For the text-containing cell, return its midpoint in [x, y] coordinate format. 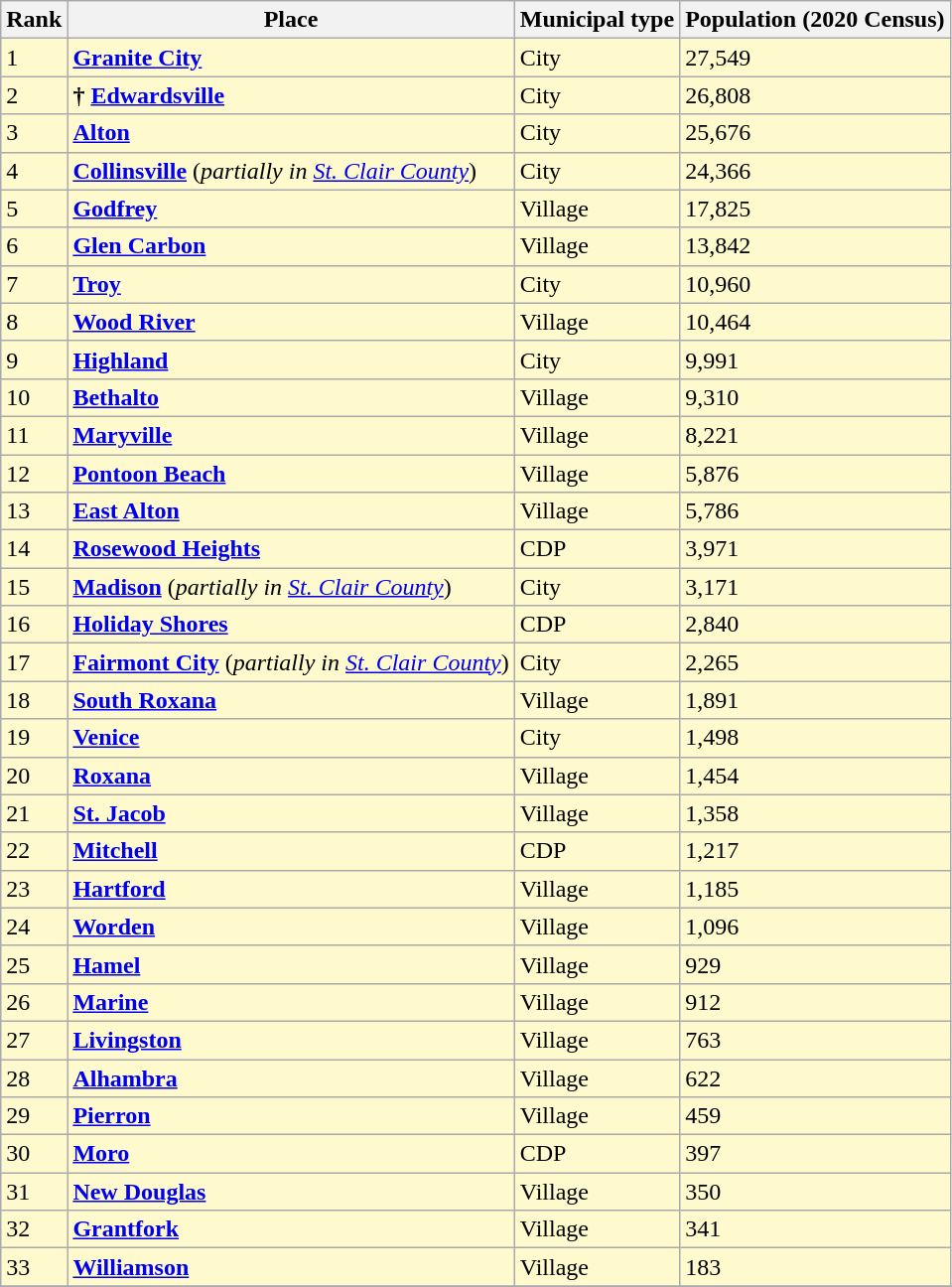
9,991 [815, 359]
Holiday Shores [291, 625]
22 [34, 851]
10,960 [815, 284]
459 [815, 1116]
31 [34, 1192]
622 [815, 1077]
2,840 [815, 625]
11 [34, 435]
5,786 [815, 511]
Roxana [291, 776]
25,676 [815, 133]
23 [34, 889]
Mitchell [291, 851]
Hamel [291, 964]
33 [34, 1267]
10,464 [815, 322]
763 [815, 1040]
13 [34, 511]
Grantfork [291, 1229]
Hartford [291, 889]
17 [34, 662]
183 [815, 1267]
Pontoon Beach [291, 474]
1,358 [815, 813]
Alton [291, 133]
Livingston [291, 1040]
East Alton [291, 511]
Fairmont City (partially in St. Clair County) [291, 662]
Bethalto [291, 397]
6 [34, 246]
929 [815, 964]
24 [34, 927]
9,310 [815, 397]
3,971 [815, 549]
Granite City [291, 58]
8 [34, 322]
13,842 [815, 246]
Glen Carbon [291, 246]
Madison (partially in St. Clair County) [291, 587]
Williamson [291, 1267]
Maryville [291, 435]
1,217 [815, 851]
Municipal type [597, 20]
3 [34, 133]
17,825 [815, 209]
28 [34, 1077]
2 [34, 95]
Rank [34, 20]
350 [815, 1192]
26 [34, 1002]
5,876 [815, 474]
12 [34, 474]
Venice [291, 738]
Alhambra [291, 1077]
Wood River [291, 322]
Collinsville (partially in St. Clair County) [291, 171]
Place [291, 20]
1,096 [815, 927]
Highland [291, 359]
Moro [291, 1154]
St. Jacob [291, 813]
29 [34, 1116]
7 [34, 284]
26,808 [815, 95]
30 [34, 1154]
5 [34, 209]
1,185 [815, 889]
2,265 [815, 662]
16 [34, 625]
South Roxana [291, 700]
Pierron [291, 1116]
† Edwardsville [291, 95]
Rosewood Heights [291, 549]
9 [34, 359]
1 [34, 58]
27,549 [815, 58]
14 [34, 549]
New Douglas [291, 1192]
8,221 [815, 435]
21 [34, 813]
24,366 [815, 171]
Marine [291, 1002]
Population (2020 Census) [815, 20]
1,498 [815, 738]
3,171 [815, 587]
4 [34, 171]
397 [815, 1154]
Godfrey [291, 209]
15 [34, 587]
20 [34, 776]
10 [34, 397]
25 [34, 964]
1,891 [815, 700]
27 [34, 1040]
341 [815, 1229]
18 [34, 700]
Worden [291, 927]
19 [34, 738]
Troy [291, 284]
912 [815, 1002]
32 [34, 1229]
1,454 [815, 776]
